For the text-containing cell, return its midpoint in (X, Y) coordinate format. 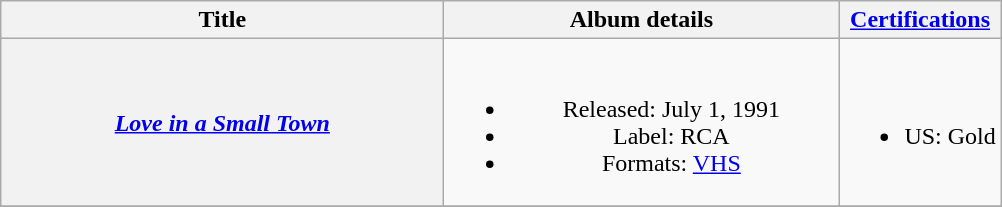
Released: July 1, 1991Label: RCAFormats: VHS (642, 122)
US: Gold (920, 122)
Album details (642, 20)
Love in a Small Town (222, 122)
Title (222, 20)
Certifications (920, 20)
